Locate the cell with the specified text and output its [X, Y] center coordinate. 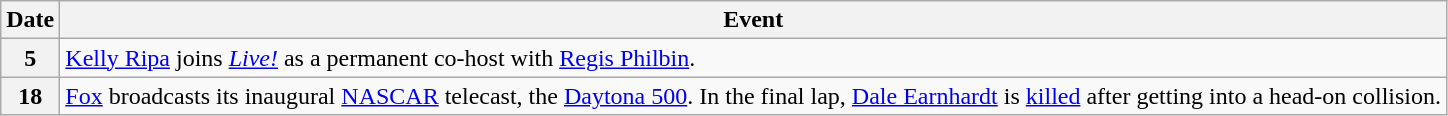
Event [754, 20]
Kelly Ripa joins Live! as a permanent co-host with Regis Philbin. [754, 58]
5 [30, 58]
Fox broadcasts its inaugural NASCAR telecast, the Daytona 500. In the final lap, Dale Earnhardt is killed after getting into a head-on collision. [754, 96]
18 [30, 96]
Date [30, 20]
